From the cell containing the given text, extract its center point as (x, y) coordinate. 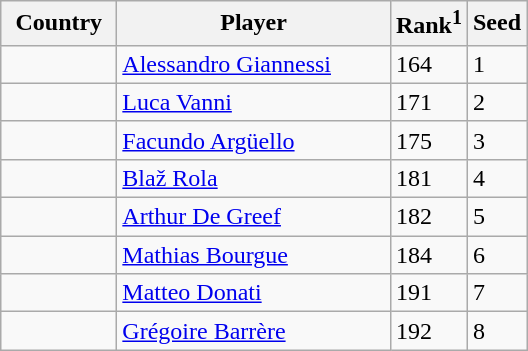
175 (428, 140)
182 (428, 217)
Country (59, 24)
6 (496, 255)
Alessandro Giannessi (254, 64)
Seed (496, 24)
Matteo Donati (254, 293)
2 (496, 102)
164 (428, 64)
5 (496, 217)
171 (428, 102)
184 (428, 255)
4 (496, 178)
Arthur De Greef (254, 217)
3 (496, 140)
Rank1 (428, 24)
Grégoire Barrère (254, 331)
1 (496, 64)
8 (496, 331)
192 (428, 331)
Blaž Rola (254, 178)
Facundo Argüello (254, 140)
7 (496, 293)
Player (254, 24)
Luca Vanni (254, 102)
191 (428, 293)
181 (428, 178)
Mathias Bourgue (254, 255)
